Determine the (X, Y) coordinate at the center of the cell enclosing the given text.  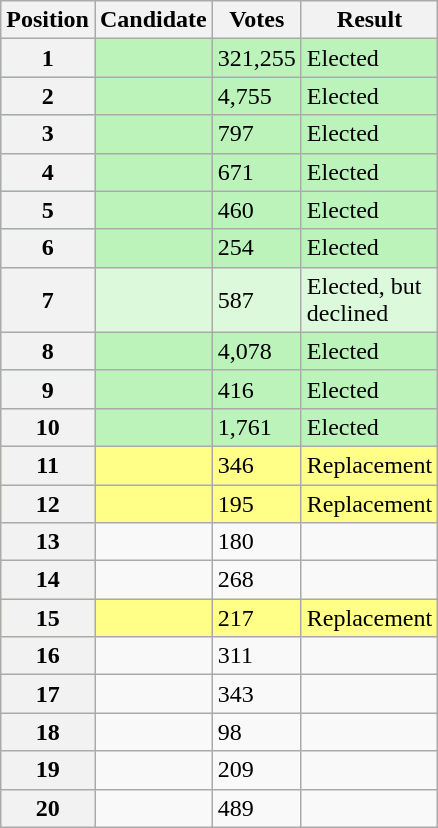
217 (256, 618)
3 (48, 134)
4,755 (256, 96)
4,078 (256, 351)
416 (256, 389)
14 (48, 580)
1,761 (256, 427)
Elected, butdeclined (369, 300)
346 (256, 465)
4 (48, 172)
20 (48, 808)
9 (48, 389)
587 (256, 300)
11 (48, 465)
6 (48, 248)
343 (256, 694)
Result (369, 20)
10 (48, 427)
1 (48, 58)
98 (256, 732)
254 (256, 248)
209 (256, 770)
8 (48, 351)
Candidate (153, 20)
19 (48, 770)
Position (48, 20)
460 (256, 210)
321,255 (256, 58)
180 (256, 542)
195 (256, 503)
12 (48, 503)
18 (48, 732)
671 (256, 172)
797 (256, 134)
15 (48, 618)
Votes (256, 20)
2 (48, 96)
16 (48, 656)
5 (48, 210)
489 (256, 808)
13 (48, 542)
311 (256, 656)
7 (48, 300)
17 (48, 694)
268 (256, 580)
